Extract the (X, Y) coordinate from the center of the cell holding the provided text.  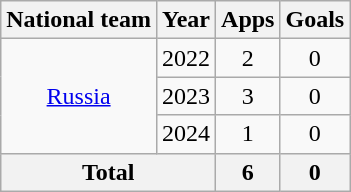
2024 (186, 134)
Total (108, 172)
Year (186, 20)
Goals (315, 20)
2 (248, 58)
2023 (186, 96)
1 (248, 134)
2022 (186, 58)
3 (248, 96)
National team (79, 20)
Apps (248, 20)
Russia (79, 96)
6 (248, 172)
